Return the [x, y] coordinate for the center point of the cell that contains the specified text.  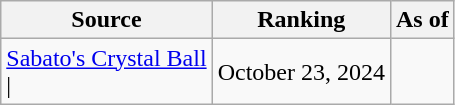
Source [106, 20]
Sabato's Crystal Ball| [106, 72]
As of [422, 20]
Ranking [301, 20]
October 23, 2024 [301, 72]
